Pinpoint the cell where the given text exists, returning its (X, Y) midpoint coordinate. 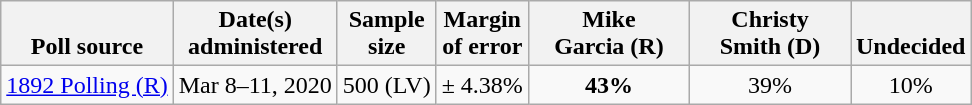
Undecided (910, 34)
10% (910, 85)
1892 Polling (R) (87, 85)
39% (770, 85)
Mar 8–11, 2020 (255, 85)
MikeGarcia (R) (608, 34)
Marginof error (482, 34)
ChristySmith (D) (770, 34)
Poll source (87, 34)
500 (LV) (386, 85)
43% (608, 85)
Samplesize (386, 34)
± 4.38% (482, 85)
Date(s)administered (255, 34)
